Determine the [X, Y] coordinate at the center of the cell enclosing the given text.  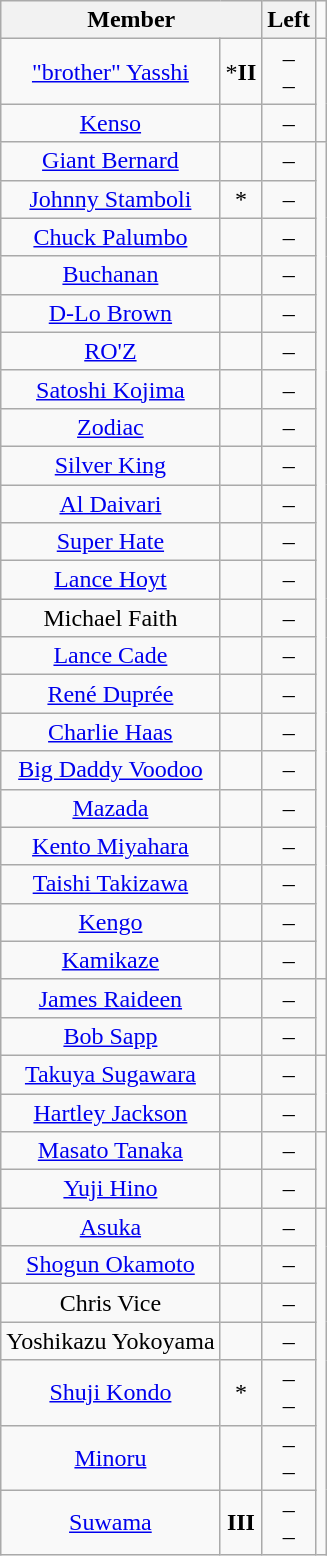
Taishi Takizawa [110, 884]
Asuka [110, 1227]
Hartley Jackson [110, 1113]
Shogun Okamoto [110, 1265]
Chris Vice [110, 1303]
Left [289, 20]
Suwama [110, 1522]
Chuck Palumbo [110, 237]
Lance Cade [110, 656]
Masato Tanaka [110, 1151]
Mazada [110, 808]
Kento Miyahara [110, 846]
Buchanan [110, 275]
Yuji Hino [110, 1189]
D-Lo Brown [110, 313]
Zodiac [110, 427]
Minoru [110, 1458]
Michael Faith [110, 618]
"brother" Yasshi [110, 72]
Super Hate [110, 542]
Bob Sapp [110, 1036]
Al Daivari [110, 503]
Silver King [110, 465]
Charlie Haas [110, 732]
Shuji Kondo [110, 1392]
Kamikaze [110, 960]
Yoshikazu Yokoyama [110, 1341]
Kengo [110, 922]
James Raideen [110, 998]
Big Daddy Voodoo [110, 770]
Johnny Stamboli [110, 199]
Satoshi Kojima [110, 389]
*II [241, 72]
René Duprée [110, 694]
RO'Z [110, 351]
Takuya Sugawara [110, 1074]
Giant Bernard [110, 161]
Lance Hoyt [110, 580]
III [241, 1522]
Kenso [110, 123]
Member [132, 20]
